Detect which cell encompasses the target text, then output its (X, Y) center coordinate. 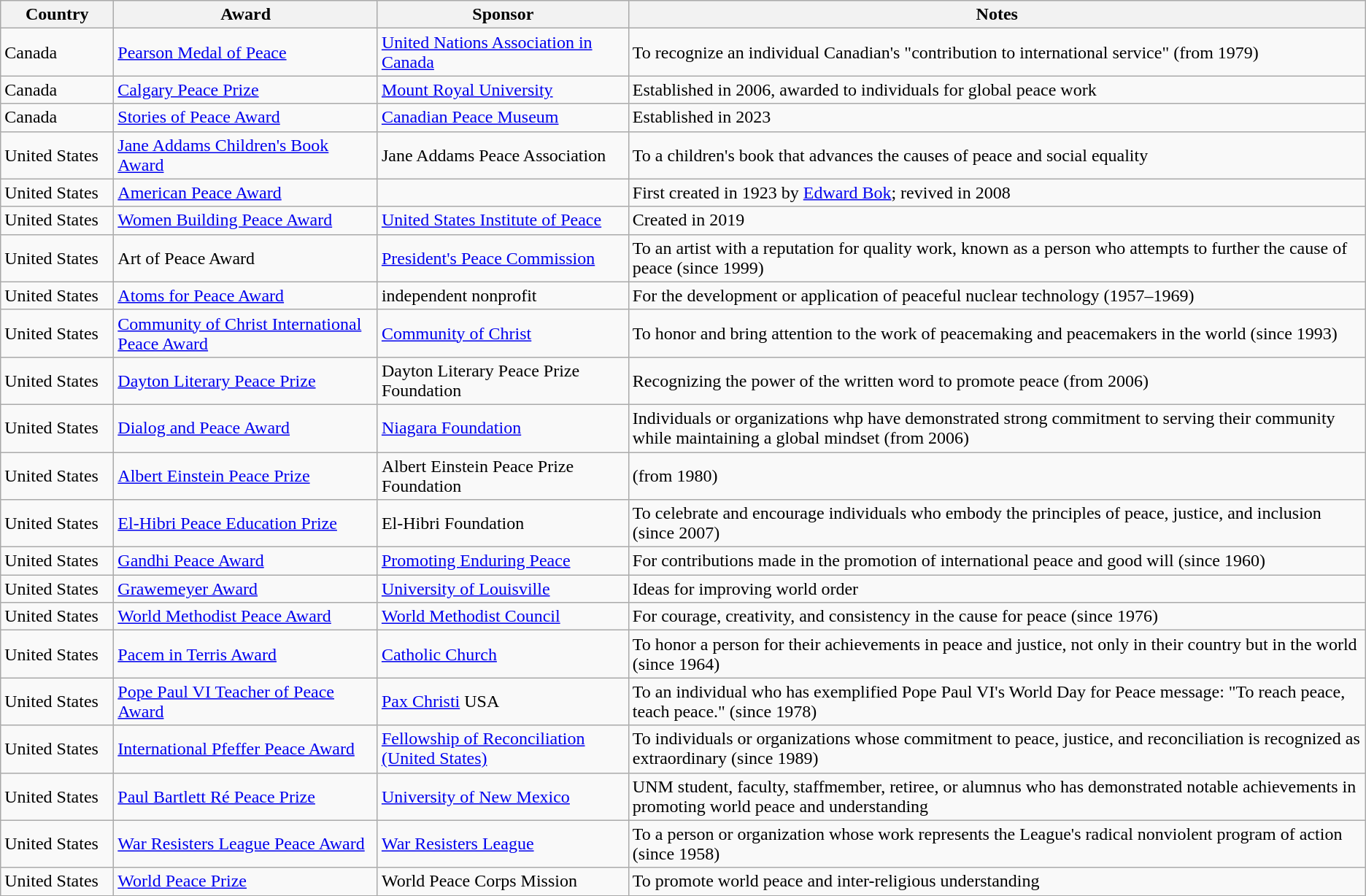
University of Louisville (503, 589)
Pacem in Terris Award (246, 654)
Dayton Literary Peace Prize (246, 381)
World Methodist Peace Award (246, 617)
World Peace Corps Mission (503, 881)
Established in 2006, awarded to individuals for global peace work (997, 90)
Albert Einstein Peace Prize Foundation (503, 476)
For courage, creativity, and consistency in the cause for peace (since 1976) (997, 617)
To honor a person for their achievements in peace and justice, not only in their country but in the world (since 1964) (997, 654)
For the development or application of peaceful nuclear technology (1957–1969) (997, 296)
World Methodist Council (503, 617)
Ideas for improving world order (997, 589)
Paul Bartlett Ré Peace Prize (246, 797)
Pope Paul VI Teacher of Peace Award (246, 702)
Art of Peace Award (246, 258)
To recognize an individual Canadian's "contribution to international service" (from 1979) (997, 53)
United States Institute of Peace (503, 220)
Recognizing the power of the written word to promote peace (from 2006) (997, 381)
Created in 2019 (997, 220)
War Resisters League (503, 843)
Promoting Enduring Peace (503, 561)
Albert Einstein Peace Prize (246, 476)
Atoms for Peace Award (246, 296)
Gandhi Peace Award (246, 561)
Award (246, 15)
United Nations Association in Canada (503, 53)
Grawemeyer Award (246, 589)
Mount Royal University (503, 90)
El-Hibri Foundation (503, 524)
Dayton Literary Peace Prize Foundation (503, 381)
Established in 2023 (997, 117)
University of New Mexico (503, 797)
American Peace Award (246, 193)
To an individual who has exemplified Pope Paul VI's World Day for Peace message: "To reach peace, teach peace." (since 1978) (997, 702)
UNM student, faculty, staffmember, retiree, or alumnus who has demonstrated notable achievements in promoting world peace and understanding (997, 797)
(from 1980) (997, 476)
Community of Christ International Peace Award (246, 333)
Jane Addams Children's Book Award (246, 155)
Notes (997, 15)
Sponsor (503, 15)
Canadian Peace Museum (503, 117)
Individuals or organizations whp have demonstrated strong commitment to serving their community while maintaining a global mindset (from 2006) (997, 428)
Pax Christi USA (503, 702)
Community of Christ (503, 333)
For contributions made in the promotion of international peace and good will (since 1960) (997, 561)
First created in 1923 by Edward Bok; revived in 2008 (997, 193)
World Peace Prize (246, 881)
To a children's book that advances the causes of peace and social equality (997, 155)
Catholic Church (503, 654)
Stories of Peace Award (246, 117)
El-Hibri Peace Education Prize (246, 524)
independent nonprofit (503, 296)
President's Peace Commission (503, 258)
To a person or organization whose work represents the League's radical nonviolent program of action (since 1958) (997, 843)
International Pfeffer Peace Award (246, 749)
War Resisters League Peace Award (246, 843)
To an artist with a reputation for quality work, known as a person who attempts to further the cause of peace (since 1999) (997, 258)
Dialog and Peace Award (246, 428)
To celebrate and encourage individuals who embody the principles of peace, justice, and inclusion (since 2007) (997, 524)
Jane Addams Peace Association (503, 155)
To individuals or organizations whose commitment to peace, justice, and reconciliation is recognized as extraordinary (since 1989) (997, 749)
Women Building Peace Award (246, 220)
Calgary Peace Prize (246, 90)
Country (57, 15)
Niagara Foundation (503, 428)
To promote world peace and inter-religious understanding (997, 881)
Fellowship of Reconciliation (United States) (503, 749)
Pearson Medal of Peace (246, 53)
To honor and bring attention to the work of peacemaking and peacemakers in the world (since 1993) (997, 333)
